Return the [X, Y] coordinate for the center point of the cell that contains the specified text.  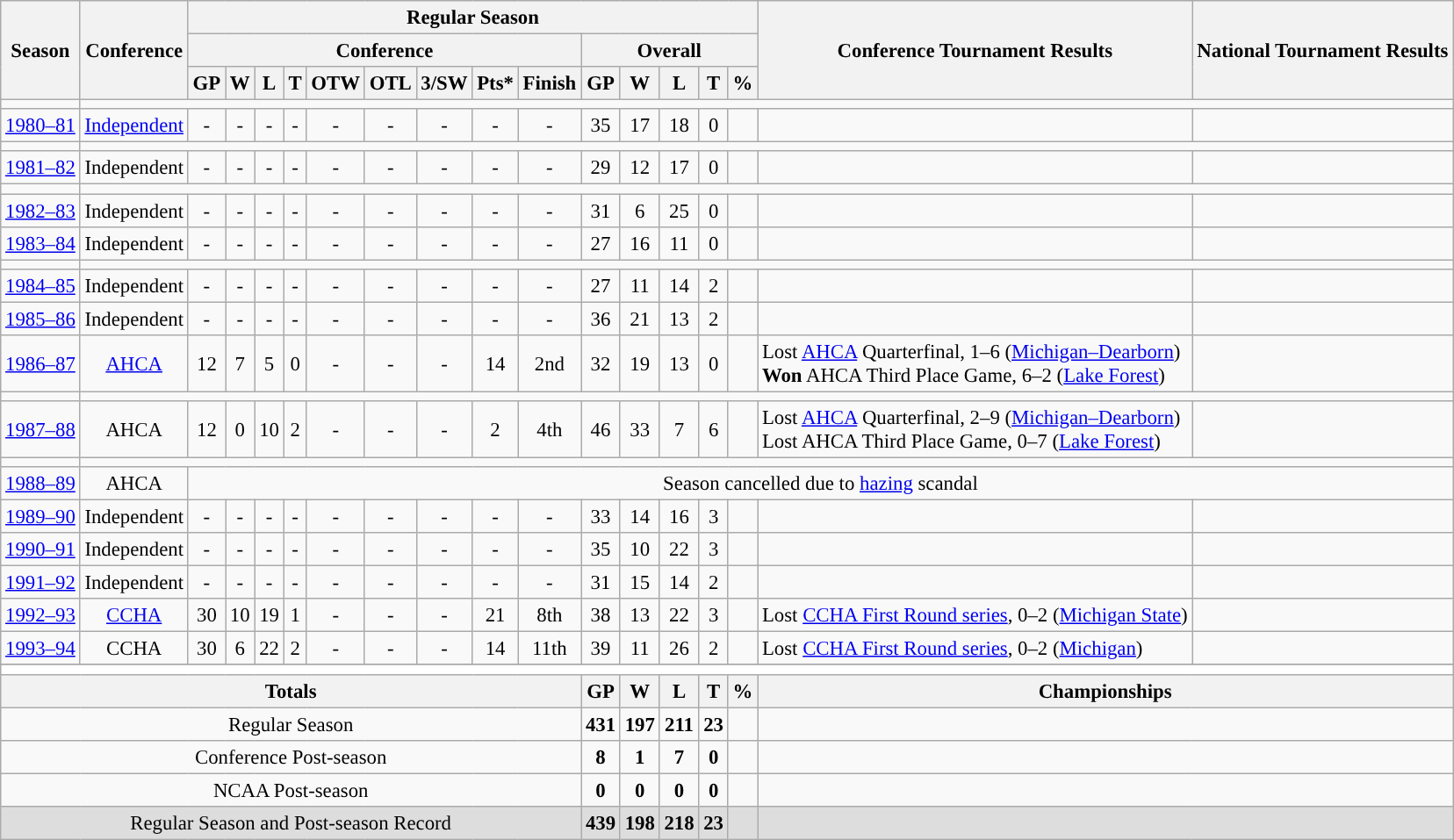
Season [40, 51]
211 [680, 724]
4th [550, 430]
11th [550, 649]
32 [601, 363]
OTW [335, 83]
Season cancelled due to hazing scandal [820, 484]
OTL [390, 83]
1982–83 [40, 211]
National Tournament Results [1322, 51]
39 [601, 649]
Lost CCHA First Round series, 0–2 (Michigan) [975, 649]
Pts* [495, 83]
1990–91 [40, 549]
Lost AHCA Quarterfinal, 1–6 (Michigan–Dearborn) Won AHCA Third Place Game, 6–2 (Lake Forest) [975, 363]
1985–86 [40, 319]
18 [680, 126]
Conference Tournament Results [975, 51]
Finish [550, 83]
NCAA Post-season [292, 790]
1991–92 [40, 583]
197 [639, 724]
1984–85 [40, 285]
1989–90 [40, 517]
25 [680, 211]
Totals [292, 691]
1987–88 [40, 430]
2nd [550, 363]
1981–82 [40, 168]
Lost AHCA Quarterfinal, 2–9 (Michigan–Dearborn) Lost AHCA Third Place Game, 0–7 (Lake Forest) [975, 430]
Championships [1105, 691]
15 [639, 583]
8 [601, 757]
36 [601, 319]
46 [601, 430]
26 [680, 649]
1983–84 [40, 243]
8th [550, 615]
5 [269, 363]
Overall [669, 51]
1992–93 [40, 615]
Conference Post-season [292, 757]
439 [601, 823]
Lost CCHA First Round series, 0–2 (Michigan State) [975, 615]
218 [680, 823]
1988–89 [40, 484]
Regular Season and Post-season Record [292, 823]
198 [639, 823]
29 [601, 168]
38 [601, 615]
1986–87 [40, 363]
1980–81 [40, 126]
1993–94 [40, 649]
431 [601, 724]
3/SW [444, 83]
